Return the (x, y) coordinate for the center point of the cell that contains the specified text.  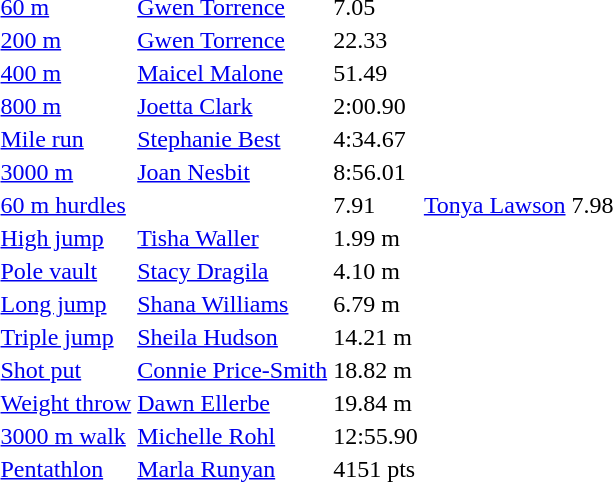
14.21 m (376, 337)
8:56.01 (376, 172)
Shana Williams (232, 304)
51.49 (376, 73)
Joetta Clark (232, 106)
12:55.90 (376, 436)
Maicel Malone (232, 73)
6.79 m (376, 304)
Gwen Torrence (232, 40)
Sheila Hudson (232, 337)
18.82 m (376, 370)
Stacy Dragila (232, 271)
1.99 m (376, 238)
4.10 m (376, 271)
Joan Nesbit (232, 172)
Dawn Ellerbe (232, 403)
Tisha Waller (232, 238)
19.84 m (376, 403)
Stephanie Best (232, 139)
2:00.90 (376, 106)
22.33 (376, 40)
7.91 (376, 205)
4:34.67 (376, 139)
Michelle Rohl (232, 436)
Tonya Lawson (494, 205)
Connie Price-Smith (232, 370)
